From the cell containing the given text, extract its center point as [X, Y] coordinate. 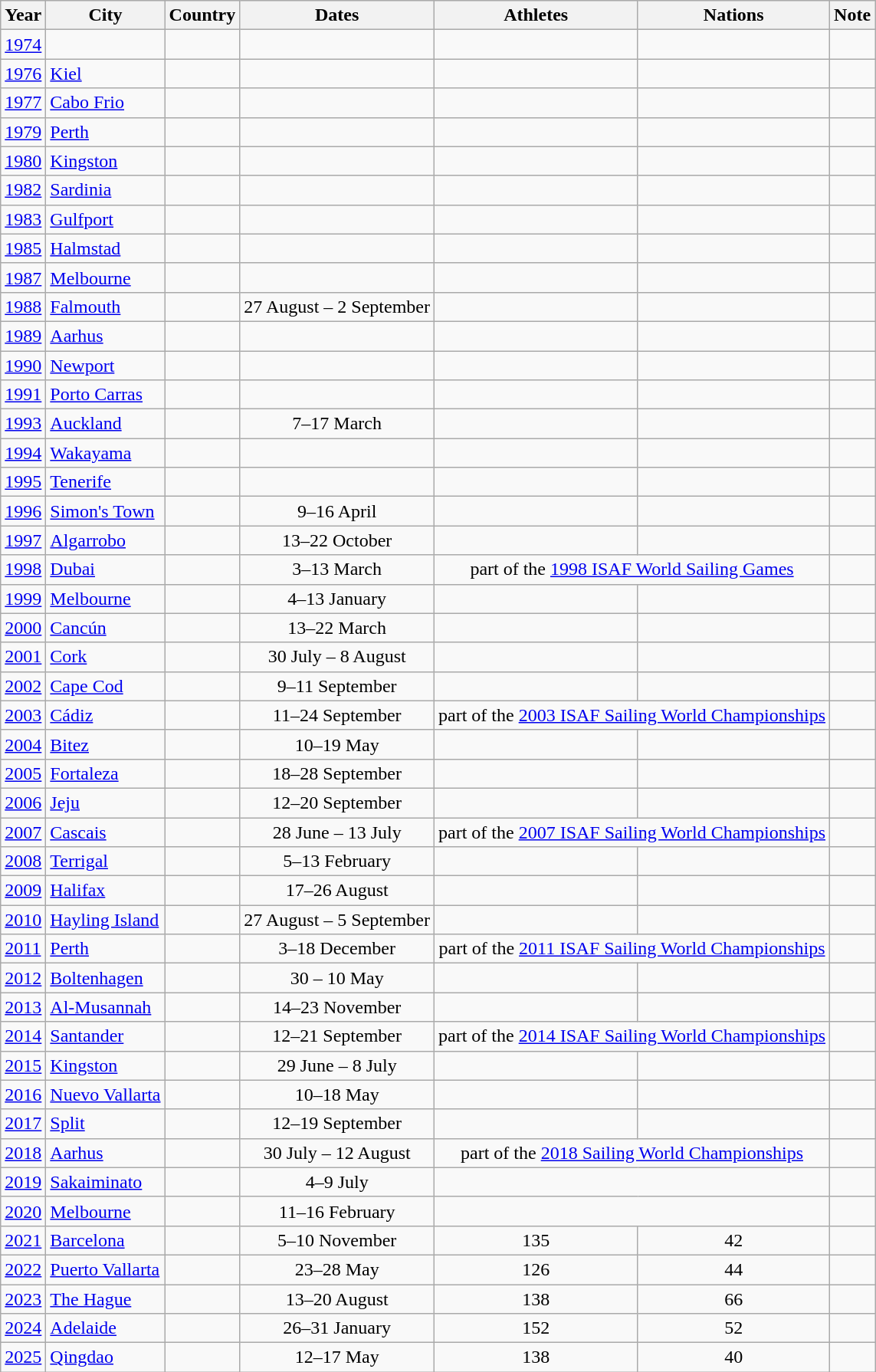
4–9 July [337, 1182]
2009 [23, 891]
2013 [23, 1007]
12–21 September [337, 1036]
2019 [23, 1182]
17–26 August [337, 891]
Kiel [106, 74]
Tenerife [106, 482]
1987 [23, 277]
1990 [23, 366]
2006 [23, 803]
2021 [23, 1240]
2016 [23, 1095]
40 [734, 1357]
1980 [23, 161]
13–20 August [337, 1299]
Jeju [106, 803]
42 [734, 1240]
52 [734, 1328]
11–24 September [337, 715]
Adelaide [106, 1328]
1985 [23, 248]
10–19 May [337, 744]
part of the 1998 ISAF World Sailing Games [632, 569]
Note [852, 15]
2022 [23, 1269]
26–31 January [337, 1328]
23–28 May [337, 1269]
18–28 September [337, 773]
Dubai [106, 569]
13–22 October [337, 540]
Algarrobo [106, 540]
2001 [23, 657]
14–23 November [337, 1007]
126 [536, 1269]
2004 [23, 744]
Falmouth [106, 307]
Country [202, 15]
27 August – 5 September [337, 920]
2015 [23, 1065]
Porto Carras [106, 395]
Puerto Vallarta [106, 1269]
Cascais [106, 832]
66 [734, 1299]
Barcelona [106, 1240]
12–20 September [337, 803]
2010 [23, 920]
Newport [106, 366]
2020 [23, 1211]
2012 [23, 978]
1998 [23, 569]
29 June – 8 July [337, 1065]
Bitez [106, 744]
2024 [23, 1328]
Simon's Town [106, 511]
5–10 November [337, 1240]
5–13 February [337, 862]
1995 [23, 482]
1976 [23, 74]
3–18 December [337, 949]
The Hague [106, 1299]
Wakayama [106, 453]
part of the 2014 ISAF Sailing World Championships [632, 1036]
Cabo Frio [106, 103]
2003 [23, 715]
7–17 March [337, 424]
1977 [23, 103]
27 August – 2 September [337, 307]
Nuevo Vallarta [106, 1095]
part of the 2011 ISAF Sailing World Championships [632, 949]
Nations [734, 15]
Sardinia [106, 190]
9–11 September [337, 686]
Fortaleza [106, 773]
Terrigal [106, 862]
2007 [23, 832]
1994 [23, 453]
1991 [23, 395]
1996 [23, 511]
2025 [23, 1357]
1988 [23, 307]
2023 [23, 1299]
2005 [23, 773]
135 [536, 1240]
1974 [23, 44]
2014 [23, 1036]
2002 [23, 686]
Auckland [106, 424]
9–16 April [337, 511]
30 July – 12 August [337, 1153]
28 June – 13 July [337, 832]
City [106, 15]
1997 [23, 540]
44 [734, 1269]
Cancún [106, 628]
1993 [23, 424]
Dates [337, 15]
part of the 2003 ISAF Sailing World Championships [632, 715]
13–22 March [337, 628]
30 July – 8 August [337, 657]
Gulfport [106, 219]
Halmstad [106, 248]
2018 [23, 1153]
1999 [23, 599]
1983 [23, 219]
1979 [23, 132]
part of the 2018 Sailing World Championships [632, 1153]
3–13 March [337, 569]
Hayling Island [106, 920]
11–16 February [337, 1211]
Cape Cod [106, 686]
4–13 January [337, 599]
Cork [106, 657]
2008 [23, 862]
Al-Musannah [106, 1007]
10–18 May [337, 1095]
Cádiz [106, 715]
12–19 September [337, 1124]
Santander [106, 1036]
2000 [23, 628]
2011 [23, 949]
12–17 May [337, 1357]
Qingdao [106, 1357]
Halifax [106, 891]
30 – 10 May [337, 978]
1982 [23, 190]
part of the 2007 ISAF Sailing World Championships [632, 832]
Athletes [536, 15]
Boltenhagen [106, 978]
Sakaiminato [106, 1182]
152 [536, 1328]
1989 [23, 336]
Year [23, 15]
2017 [23, 1124]
Split [106, 1124]
